Search for the cell housing the specified text and yield its (X, Y) center coordinate. 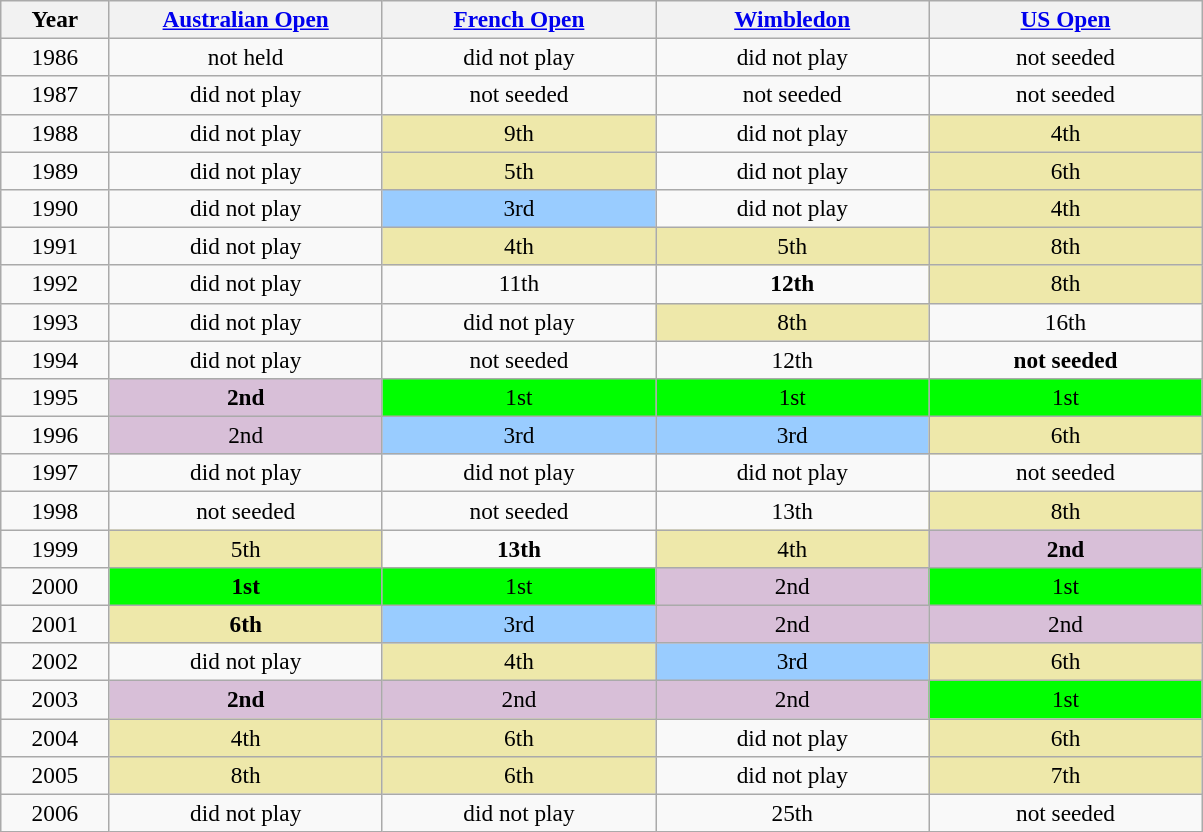
French Open (518, 19)
1990 (55, 208)
1999 (55, 548)
1998 (55, 510)
1987 (55, 95)
Australian Open (246, 19)
1989 (55, 170)
Year (55, 19)
2003 (55, 699)
2004 (55, 737)
1997 (55, 473)
2005 (55, 775)
1993 (55, 322)
2000 (55, 586)
2001 (55, 624)
16th (1066, 322)
2002 (55, 662)
1988 (55, 133)
1995 (55, 397)
1996 (55, 435)
1986 (55, 57)
9th (518, 133)
1991 (55, 246)
1994 (55, 359)
Wimbledon (792, 19)
11th (518, 284)
7th (1066, 775)
25th (792, 813)
2006 (55, 813)
US Open (1066, 19)
1992 (55, 284)
not held (246, 57)
